Detect which cell encompasses the target text, then output its (X, Y) center coordinate. 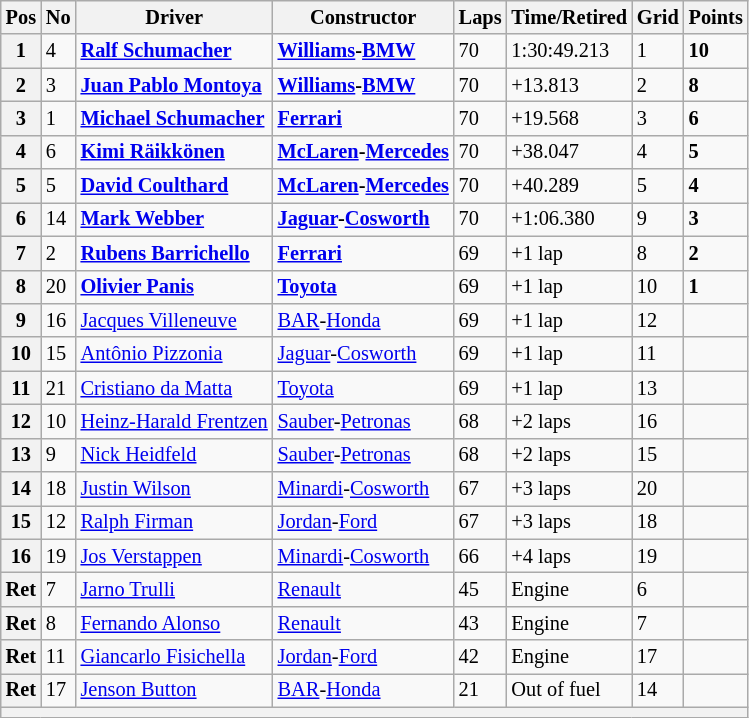
Heinz-Harald Frentzen (174, 421)
Grid (658, 17)
Nick Heidfeld (174, 455)
45 (480, 589)
Ralf Schumacher (174, 51)
+19.568 (569, 118)
43 (480, 623)
Jarno Trulli (174, 589)
Antônio Pizzonia (174, 354)
Jacques Villeneuve (174, 320)
Laps (480, 17)
Out of fuel (569, 690)
Time/Retired (569, 17)
+13.813 (569, 85)
Juan Pablo Montoya (174, 85)
Rubens Barrichello (174, 253)
Michael Schumacher (174, 118)
Cristiano da Matta (174, 388)
Constructor (364, 17)
+1:06.380 (569, 219)
Jenson Button (174, 690)
+38.047 (569, 152)
Olivier Panis (174, 287)
Driver (174, 17)
Kimi Räikkönen (174, 152)
42 (480, 657)
David Coulthard (174, 186)
Fernando Alonso (174, 623)
Points (716, 17)
66 (480, 556)
+40.289 (569, 186)
Pos (21, 17)
Jos Verstappen (174, 556)
Giancarlo Fisichella (174, 657)
1:30:49.213 (569, 51)
Justin Wilson (174, 489)
Ralph Firman (174, 522)
Mark Webber (174, 219)
No (58, 17)
+4 laps (569, 556)
